Return the [x, y] coordinate for the center point of the cell that contains the specified text.  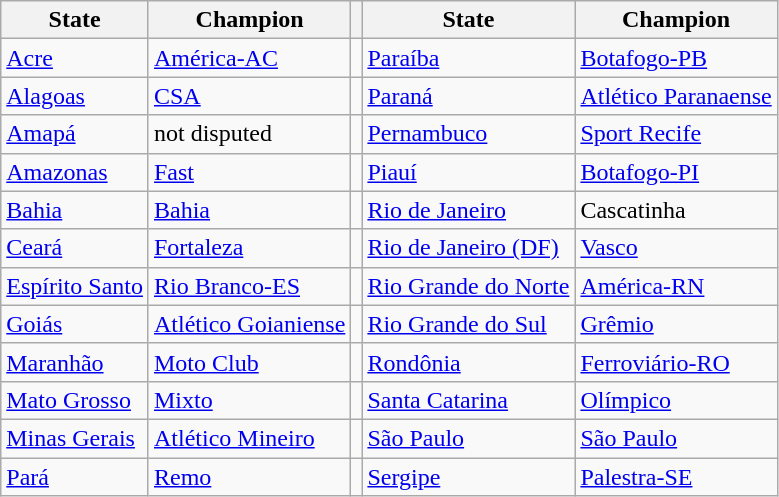
Botafogo-PI [676, 172]
Atlético Mineiro [249, 438]
Paraná [468, 96]
Remo [249, 477]
Palestra-SE [676, 477]
Pará [75, 477]
Sergipe [468, 477]
Minas Gerais [75, 438]
Rio de Janeiro [468, 210]
Ferroviário-RO [676, 362]
Moto Club [249, 362]
Goiás [75, 324]
Rondônia [468, 362]
Vasco [676, 248]
Paraíba [468, 58]
América-RN [676, 286]
Maranhão [75, 362]
Mato Grosso [75, 400]
not disputed [249, 134]
Fast [249, 172]
Alagoas [75, 96]
Sport Recife [676, 134]
Atlético Goianiense [249, 324]
Rio Grande do Sul [468, 324]
Mixto [249, 400]
Pernambuco [468, 134]
Ceará [75, 248]
América-AC [249, 58]
Olímpico [676, 400]
Amapá [75, 134]
Rio de Janeiro (DF) [468, 248]
Atlético Paranaense [676, 96]
Rio Branco-ES [249, 286]
Botafogo-PB [676, 58]
Cascatinha [676, 210]
Rio Grande do Norte [468, 286]
Piauí [468, 172]
Espírito Santo [75, 286]
Santa Catarina [468, 400]
Amazonas [75, 172]
CSA [249, 96]
Acre [75, 58]
Grêmio [676, 324]
Fortaleza [249, 248]
